For the text-containing cell, return its midpoint in (X, Y) coordinate format. 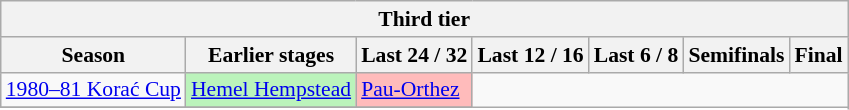
Last 6 / 8 (636, 55)
Third tier (424, 19)
Earlier stages (271, 55)
Season (94, 55)
Final (818, 55)
Last 12 / 16 (530, 55)
Semifinals (736, 55)
Last 24 / 32 (414, 55)
Pau-Orthez (414, 90)
Hemel Hempstead (271, 90)
1980–81 Korać Cup (94, 90)
